Pinpoint the cell where the given text exists, returning its [x, y] midpoint coordinate. 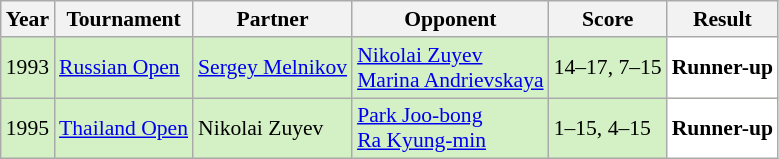
Result [722, 19]
Sergey Melnikov [272, 68]
Park Joo-bong Ra Kyung-min [450, 128]
Partner [272, 19]
Nikolai Zuyev [272, 128]
1993 [28, 68]
Tournament [124, 19]
1995 [28, 128]
14–17, 7–15 [608, 68]
Russian Open [124, 68]
Year [28, 19]
1–15, 4–15 [608, 128]
Nikolai Zuyev Marina Andrievskaya [450, 68]
Opponent [450, 19]
Score [608, 19]
Thailand Open [124, 128]
